Provide the (X, Y) coordinate of the cell's center where the given text is located.  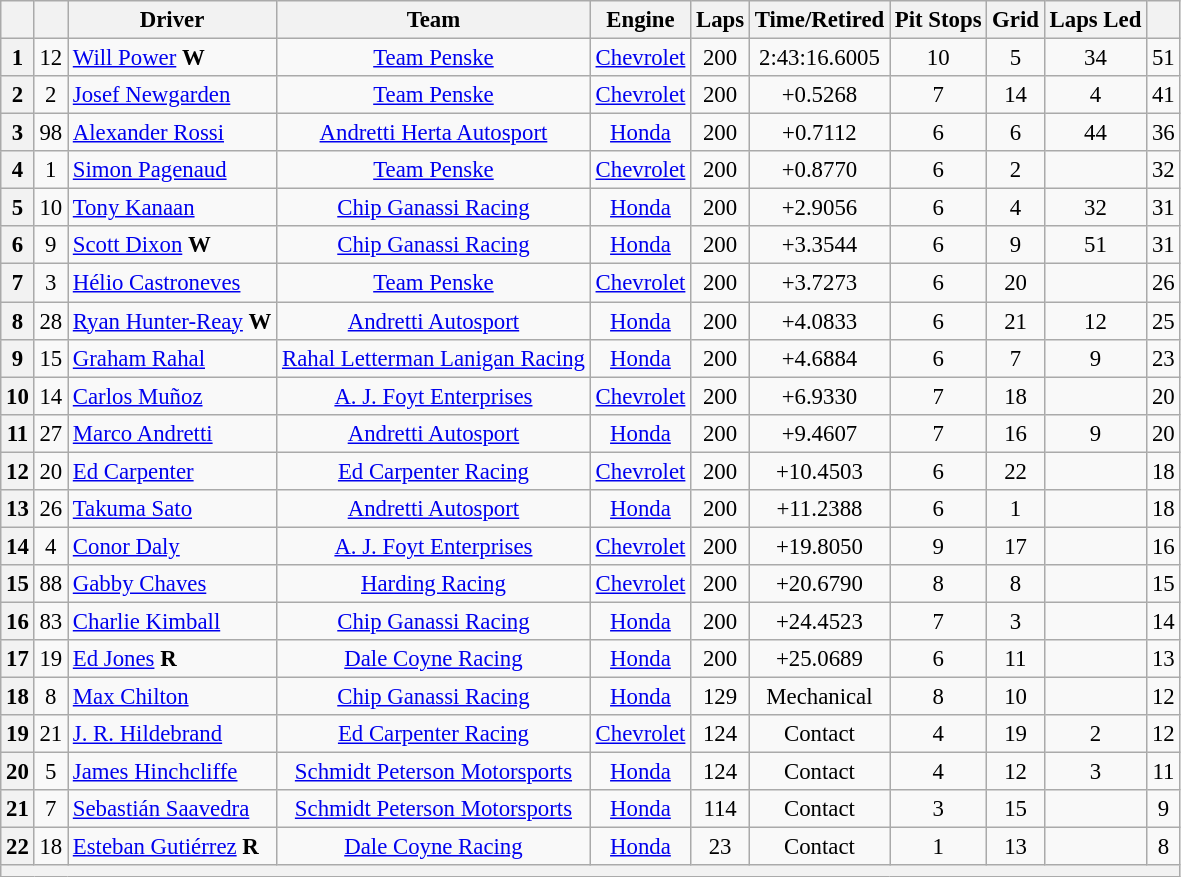
+3.7273 (819, 283)
Alexander Rossi (172, 133)
+20.6790 (819, 584)
27 (50, 433)
J. R. Hildebrand (172, 734)
+19.8050 (819, 546)
+0.5268 (819, 95)
+24.4523 (819, 621)
+0.8770 (819, 170)
Carlos Muñoz (172, 396)
Laps Led (1095, 20)
44 (1095, 133)
Sebastián Saavedra (172, 809)
+3.3544 (819, 245)
98 (50, 133)
Graham Rahal (172, 358)
Engine (640, 20)
Time/Retired (819, 20)
34 (1095, 58)
Mechanical (819, 697)
Grid (1016, 20)
129 (720, 697)
Driver (172, 20)
Scott Dixon W (172, 245)
Gabby Chaves (172, 584)
+25.0689 (819, 659)
Charlie Kimball (172, 621)
Simon Pagenaud (172, 170)
Conor Daly (172, 546)
41 (1164, 95)
36 (1164, 133)
+2.9056 (819, 208)
Team (434, 20)
Ed Jones R (172, 659)
+9.4607 (819, 433)
2:43:16.6005 (819, 58)
+11.2388 (819, 509)
88 (50, 584)
Esteban Gutiérrez R (172, 847)
Rahal Letterman Lanigan Racing (434, 358)
+0.7112 (819, 133)
Marco Andretti (172, 433)
Will Power W (172, 58)
114 (720, 809)
25 (1164, 321)
Ed Carpenter (172, 471)
Max Chilton (172, 697)
Andretti Herta Autosport (434, 133)
James Hinchcliffe (172, 772)
Takuma Sato (172, 509)
Harding Racing (434, 584)
Pit Stops (938, 20)
Hélio Castroneves (172, 283)
+4.6884 (819, 358)
83 (50, 621)
+4.0833 (819, 321)
+10.4503 (819, 471)
Laps (720, 20)
28 (50, 321)
Tony Kanaan (172, 208)
+6.9330 (819, 396)
Josef Newgarden (172, 95)
Ryan Hunter-Reay W (172, 321)
